Output the [X, Y] coordinate of the center of the cell containing the given text.  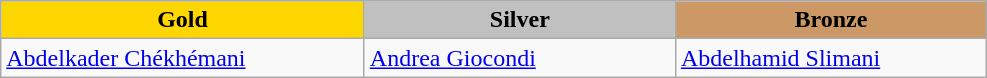
Abdelkader Chékhémani [183, 58]
Andrea Giocondi [520, 58]
Abdelhamid Slimani [830, 58]
Silver [520, 20]
Bronze [830, 20]
Gold [183, 20]
